Extract the [X, Y] coordinate from the center of the cell holding the provided text.  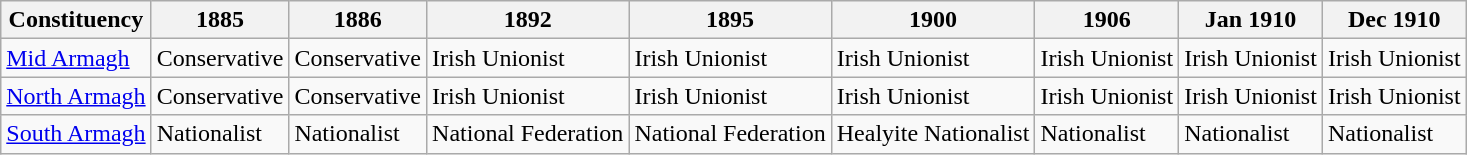
Healyite Nationalist [933, 134]
1906 [1107, 20]
South Armagh [76, 134]
North Armagh [76, 96]
Jan 1910 [1251, 20]
Constituency [76, 20]
1900 [933, 20]
1892 [528, 20]
1895 [730, 20]
1885 [220, 20]
Mid Armagh [76, 58]
1886 [358, 20]
Dec 1910 [1394, 20]
